Determine the [X, Y] coordinate at the center of the cell enclosing the given text.  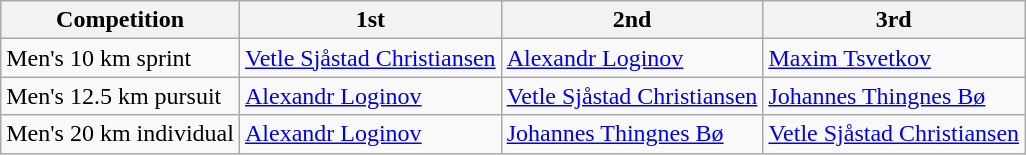
1st [370, 20]
Men's 10 km sprint [120, 58]
Competition [120, 20]
Men's 12.5 km pursuit [120, 96]
Maxim Tsvetkov [894, 58]
3rd [894, 20]
2nd [632, 20]
Men's 20 km individual [120, 134]
